Return the (x, y) coordinate for the center point of the cell that contains the specified text.  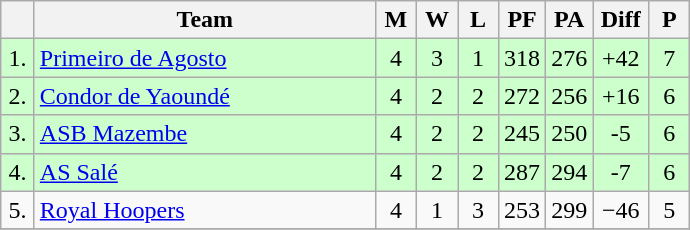
5. (18, 210)
PF (522, 20)
P (670, 20)
245 (522, 134)
299 (570, 210)
Diff (621, 20)
276 (570, 58)
5 (670, 210)
W (436, 20)
Royal Hoopers (204, 210)
PA (570, 20)
Team (204, 20)
4. (18, 172)
250 (570, 134)
272 (522, 96)
318 (522, 58)
7 (670, 58)
-7 (621, 172)
−46 (621, 210)
287 (522, 172)
253 (522, 210)
256 (570, 96)
L (478, 20)
2. (18, 96)
-5 (621, 134)
Condor de Yaoundé (204, 96)
AS Salé (204, 172)
ASB Mazembe (204, 134)
+42 (621, 58)
294 (570, 172)
Primeiro de Agosto (204, 58)
1. (18, 58)
M (396, 20)
+16 (621, 96)
3. (18, 134)
